Provide the [X, Y] coordinate of the cell's center where the given text is located.  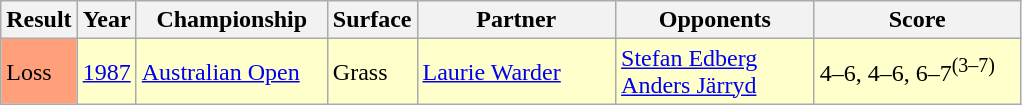
Surface [372, 20]
Result [39, 20]
Partner [516, 20]
Score [917, 20]
Grass [372, 72]
Laurie Warder [516, 72]
Year [106, 20]
4–6, 4–6, 6–7(3–7) [917, 72]
1987 [106, 72]
Australian Open [232, 72]
Opponents [716, 20]
Stefan Edberg Anders Järryd [716, 72]
Loss [39, 72]
Championship [232, 20]
